Find where the given text appears and provide that cell's center as [X, Y] coordinate. 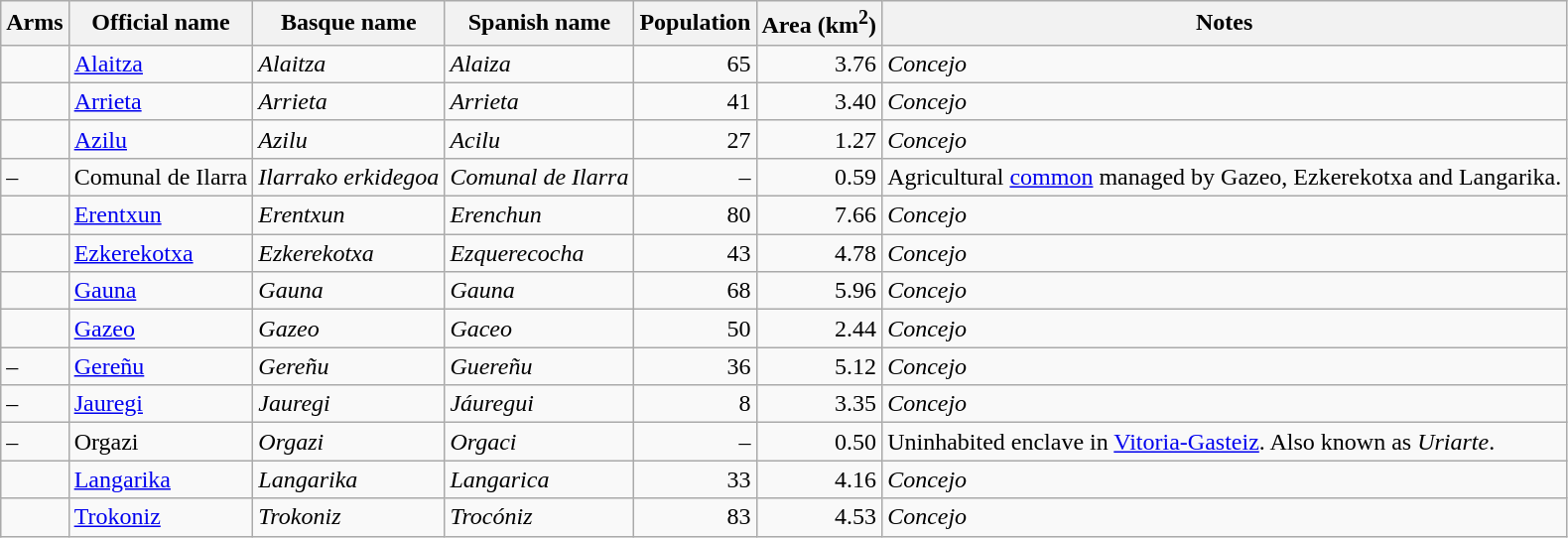
Notes [1225, 24]
Arms [35, 24]
Ezquerecocha [540, 253]
Erenchun [540, 215]
8 [695, 404]
3.35 [820, 404]
3.40 [820, 101]
Alaiza [540, 64]
27 [695, 139]
Official name [161, 24]
65 [695, 64]
Trocóniz [540, 517]
68 [695, 291]
1.27 [820, 139]
Area (km2) [820, 24]
Gaceo [540, 329]
Guereñu [540, 366]
5.12 [820, 366]
41 [695, 101]
Uninhabited enclave in Vitoria-Gasteiz. Also known as Uriarte. [1225, 442]
Basque name [349, 24]
7.66 [820, 215]
Orgaci [540, 442]
0.59 [820, 177]
43 [695, 253]
36 [695, 366]
50 [695, 329]
Agricultural common managed by Gazeo, Ezkerekotxa and Langarika. [1225, 177]
0.50 [820, 442]
4.78 [820, 253]
2.44 [820, 329]
4.16 [820, 479]
3.76 [820, 64]
Acilu [540, 139]
5.96 [820, 291]
Langarica [540, 479]
83 [695, 517]
Ilarrako erkidegoa [349, 177]
4.53 [820, 517]
33 [695, 479]
Jáuregui [540, 404]
Spanish name [540, 24]
80 [695, 215]
Population [695, 24]
